Locate the cell with the specified text and output its [X, Y] center coordinate. 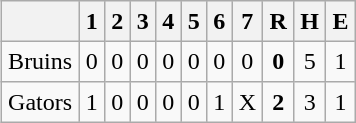
7 [248, 21]
4 [168, 21]
Bruins [40, 61]
Gators [40, 102]
E [341, 21]
X [248, 102]
H [310, 21]
R [278, 21]
6 [219, 21]
